Detect which cell encompasses the target text, then output its [X, Y] center coordinate. 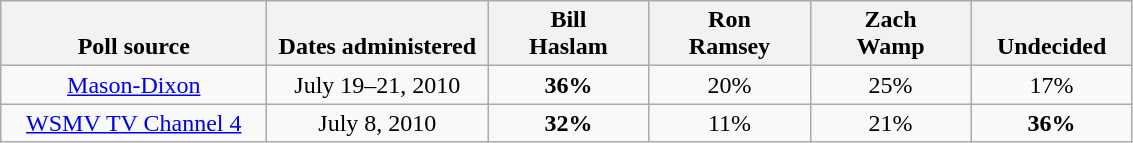
17% [1052, 85]
Dates administered [378, 34]
32% [568, 123]
Mason-Dixon [134, 85]
BillHaslam [568, 34]
Undecided [1052, 34]
20% [730, 85]
11% [730, 123]
25% [890, 85]
21% [890, 123]
July 19–21, 2010 [378, 85]
July 8, 2010 [378, 123]
WSMV TV Channel 4 [134, 123]
Poll source [134, 34]
RonRamsey [730, 34]
ZachWamp [890, 34]
